Locate the cell with the specified text and output its [x, y] center coordinate. 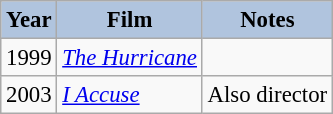
1999 [29, 58]
Year [29, 20]
I Accuse [130, 95]
Film [130, 20]
2003 [29, 95]
Notes [267, 20]
The Hurricane [130, 58]
Also director [267, 95]
